Return (x, y) of the center of cell containing provided text 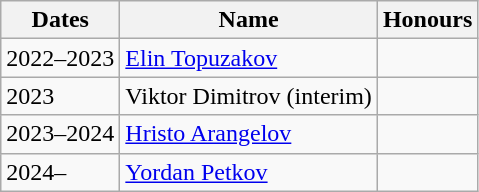
2023–2024 (60, 134)
2023 (60, 96)
Viktor Dimitrov (interim) (249, 96)
2022–2023 (60, 58)
Elin Topuzakov (249, 58)
Hristo Arangelov (249, 134)
Dates (60, 20)
2024– (60, 172)
Honours (427, 20)
Yordan Petkov (249, 172)
Name (249, 20)
